Output the [x, y] coordinate of the center of the cell containing the given text.  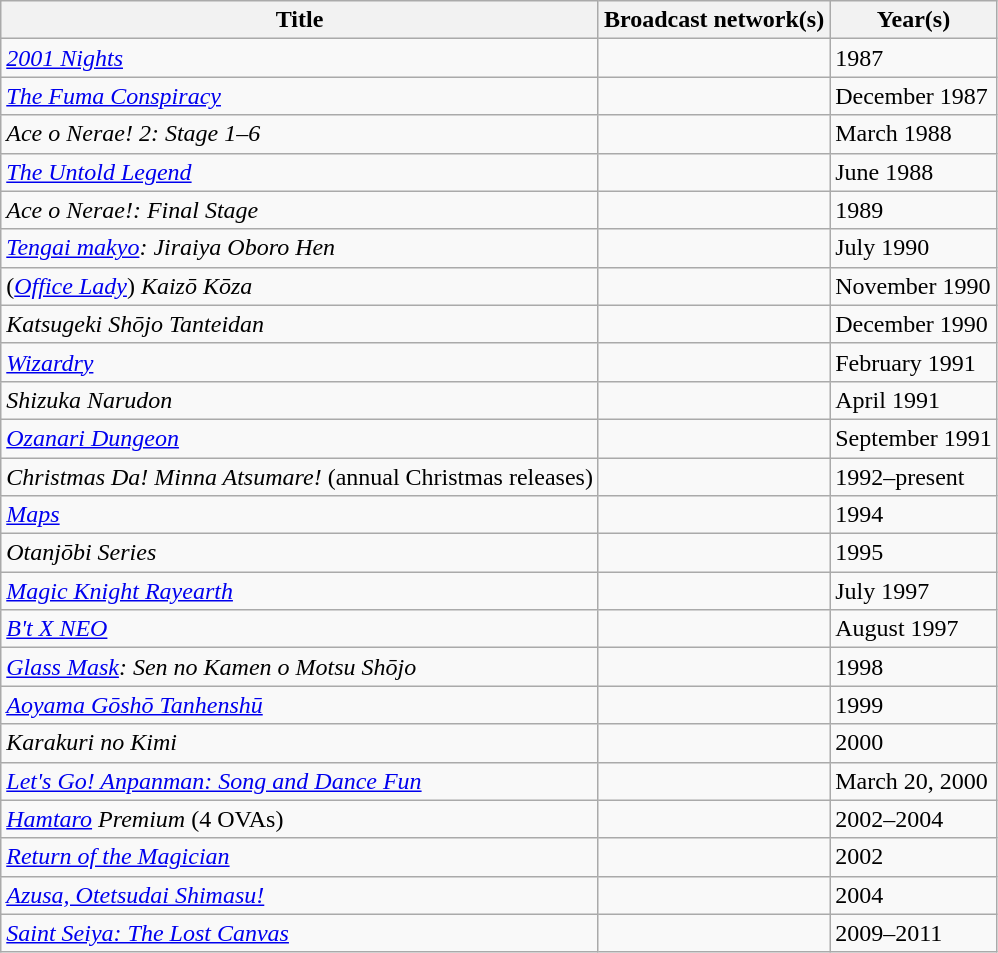
1989 [914, 210]
Otanjōbi Series [300, 553]
The Untold Legend [300, 172]
Title [300, 20]
December 1990 [914, 324]
The Fuma Conspiracy [300, 96]
Ace o Nerae! 2: Stage 1–6 [300, 134]
August 1997 [914, 629]
2002 [914, 857]
Ozanari Dungeon [300, 438]
September 1991 [914, 438]
2002–2004 [914, 819]
June 1988 [914, 172]
1994 [914, 515]
Maps [300, 515]
November 1990 [914, 286]
B't X NEO [300, 629]
Aoyama Gōshō Tanhenshū [300, 705]
Katsugeki Shōjo Tanteidan [300, 324]
Hamtaro Premium (4 OVAs) [300, 819]
Shizuka Narudon [300, 400]
1987 [914, 58]
Year(s) [914, 20]
March 20, 2000 [914, 781]
March 1988 [914, 134]
2004 [914, 895]
1992–present [914, 477]
Tengai makyo: Jiraiya Oboro Hen [300, 248]
July 1997 [914, 591]
Broadcast network(s) [714, 20]
(Office Lady) Kaizō Kōza [300, 286]
Glass Mask: Sen no Kamen o Motsu Shōjo [300, 667]
1998 [914, 667]
Let's Go! Anpanman: Song and Dance Fun [300, 781]
Azusa, Otetsudai Shimasu! [300, 895]
Karakuri no Kimi [300, 743]
Saint Seiya: The Lost Canvas [300, 933]
December 1987 [914, 96]
Ace o Nerae!: Final Stage [300, 210]
2000 [914, 743]
1995 [914, 553]
Wizardry [300, 362]
2009–2011 [914, 933]
April 1991 [914, 400]
Magic Knight Rayearth [300, 591]
2001 Nights [300, 58]
Return of the Magician [300, 857]
Christmas Da! Minna Atsumare! (annual Christmas releases) [300, 477]
1999 [914, 705]
July 1990 [914, 248]
February 1991 [914, 362]
